For the text-containing cell, return its midpoint in [X, Y] coordinate format. 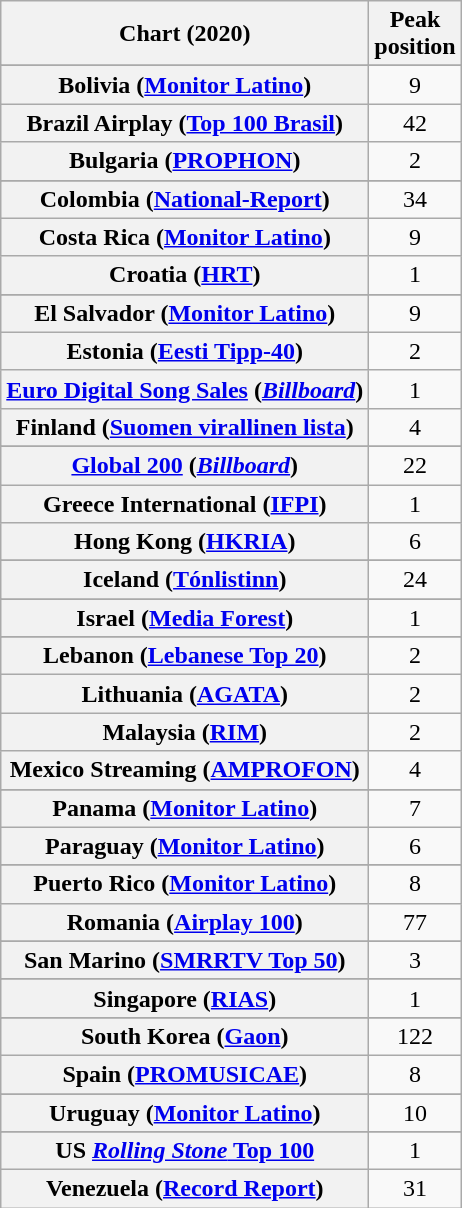
Singapore (RIAS) [185, 998]
Lebanon (Lebanese Top 20) [185, 656]
Peakposition [415, 34]
Finland (Suomen virallinen lista) [185, 427]
Bolivia (Monitor Latino) [185, 85]
Brazil Airplay (Top 100 Brasil) [185, 123]
Paraguay (Monitor Latino) [185, 846]
El Salvador (Monitor Latino) [185, 313]
Croatia (HRT) [185, 275]
South Korea (Gaon) [185, 1036]
24 [415, 580]
Global 200 (Billboard) [185, 465]
Malaysia (RIM) [185, 732]
Colombia (National-Report) [185, 199]
3 [415, 960]
122 [415, 1036]
31 [415, 1189]
Estonia (Eesti Tipp-40) [185, 351]
Venezuela (Record Report) [185, 1189]
San Marino (SMRRTV Top 50) [185, 960]
7 [415, 808]
Greece International (IFPI) [185, 503]
Iceland (Tónlistinn) [185, 580]
Hong Kong (HKRIA) [185, 542]
10 [415, 1113]
Israel (Media Forest) [185, 618]
Uruguay (Monitor Latino) [185, 1113]
Bulgaria (PROPHON) [185, 161]
Lithuania (AGATA) [185, 694]
Romania (Airplay 100) [185, 922]
42 [415, 123]
34 [415, 199]
Spain (PROMUSICAE) [185, 1074]
Costa Rica (Monitor Latino) [185, 237]
Euro Digital Song Sales (Billboard) [185, 389]
77 [415, 922]
Panama (Monitor Latino) [185, 808]
22 [415, 465]
US Rolling Stone Top 100 [185, 1151]
Chart (2020) [185, 34]
Puerto Rico (Monitor Latino) [185, 884]
Mexico Streaming (AMPROFON) [185, 770]
